Search for the cell housing the specified text and yield its [X, Y] center coordinate. 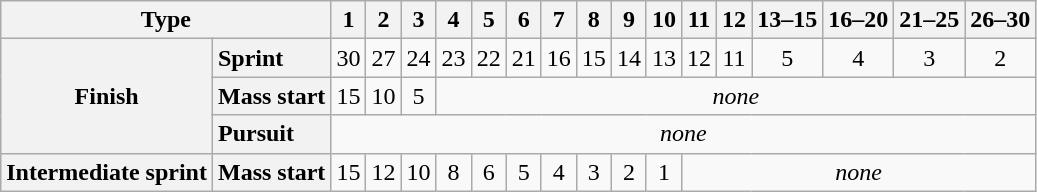
Pursuit [271, 134]
16–20 [858, 20]
26–30 [1000, 20]
22 [488, 58]
13 [664, 58]
21 [524, 58]
14 [628, 58]
13–15 [788, 20]
16 [558, 58]
Type [166, 20]
24 [418, 58]
27 [384, 58]
9 [628, 20]
21–25 [930, 20]
Finish [107, 96]
Intermediate sprint [107, 172]
23 [454, 58]
7 [558, 20]
Sprint [271, 58]
30 [348, 58]
